Provide the (x, y) coordinate of the cell's center where the given text is located.  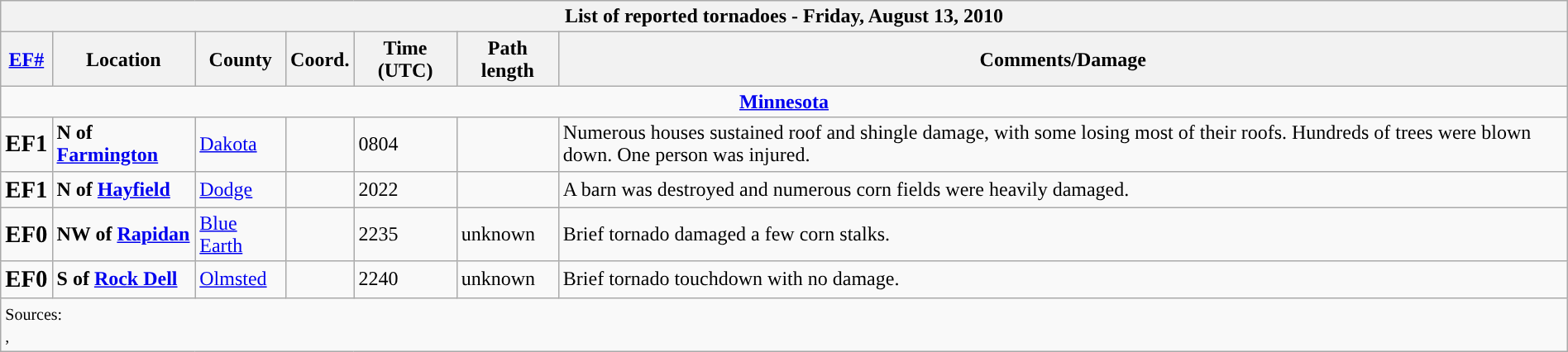
2235 (405, 235)
2240 (405, 279)
Location (124, 59)
N of Farmington (124, 144)
Time (UTC) (405, 59)
NW of Rapidan (124, 235)
Dodge (241, 189)
N of Hayfield (124, 189)
Minnesota (784, 102)
EF# (26, 59)
Brief tornado damaged a few corn stalks. (1063, 235)
S of Rock Dell (124, 279)
Olmsted (241, 279)
Numerous houses sustained roof and shingle damage, with some losing most of their roofs. Hundreds of trees were blown down. One person was injured. (1063, 144)
0804 (405, 144)
Dakota (241, 144)
Comments/Damage (1063, 59)
Path length (508, 59)
A barn was destroyed and numerous corn fields were heavily damaged. (1063, 189)
Coord. (320, 59)
Sources:, (784, 324)
Brief tornado touchdown with no damage. (1063, 279)
County (241, 59)
Blue Earth (241, 235)
2022 (405, 189)
List of reported tornadoes - Friday, August 13, 2010 (784, 17)
